Return [X, Y] of the center of cell containing provided text 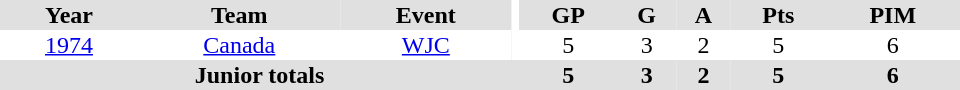
1974 [69, 45]
Canada [240, 45]
Event [426, 15]
Pts [778, 15]
WJC [426, 45]
Junior totals [260, 75]
GP [568, 15]
PIM [893, 15]
Year [69, 15]
A [704, 15]
Team [240, 15]
G [646, 15]
